Scan for the cell matching the given text and deliver its [x, y] coordinate at center. 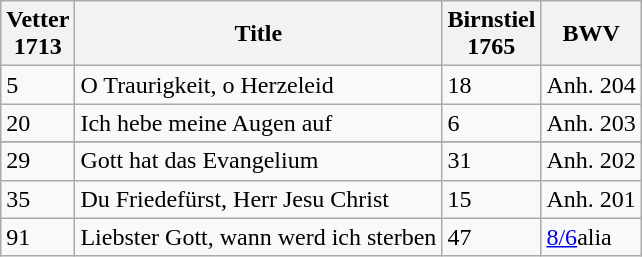
Vetter1713 [38, 34]
6 [492, 123]
8/6alia [591, 237]
47 [492, 237]
O Traurigkeit, o Herzeleid [258, 85]
Anh. 204 [591, 85]
15 [492, 199]
5 [38, 85]
Anh. 203 [591, 123]
18 [492, 85]
Liebster Gott, wann werd ich sterben [258, 237]
35 [38, 199]
91 [38, 237]
Title [258, 34]
31 [492, 161]
Anh. 201 [591, 199]
BWV [591, 34]
Birnstiel1765 [492, 34]
Du Friedefürst, Herr Jesu Christ [258, 199]
Anh. 202 [591, 161]
20 [38, 123]
Gott hat das Evangelium [258, 161]
29 [38, 161]
Ich hebe meine Augen auf [258, 123]
